Capture the cell that displays the provided text and extract its (X, Y) central coordinate. 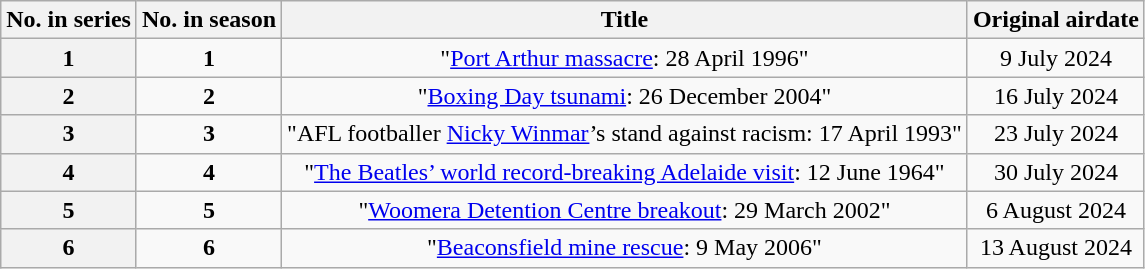
13 August 2024 (1056, 248)
"Port Arthur massacre: 28 April 1996" (625, 58)
30 July 2024 (1056, 172)
"AFL footballer Nicky Winmar’s stand against racism: 17 April 1993" (625, 134)
9 July 2024 (1056, 58)
No. in season (208, 20)
Original airdate (1056, 20)
23 July 2024 (1056, 134)
"Woomera Detention Centre breakout: 29 March 2002" (625, 210)
"The Beatles’ world record-breaking Adelaide visit: 12 June 1964" (625, 172)
"Boxing Day tsunami: 26 December 2004" (625, 96)
6 August 2024 (1056, 210)
16 July 2024 (1056, 96)
No. in series (69, 20)
"Beaconsfield mine rescue: 9 May 2006" (625, 248)
Title (625, 20)
